Determine the (x, y) coordinate at the center of the cell enclosing the given text.  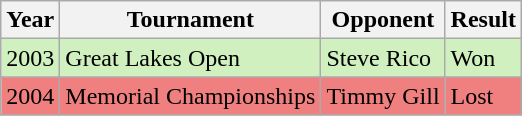
2003 (30, 58)
Won (483, 58)
2004 (30, 96)
Opponent (383, 20)
Tournament (190, 20)
Result (483, 20)
Timmy Gill (383, 96)
Great Lakes Open (190, 58)
Lost (483, 96)
Year (30, 20)
Memorial Championships (190, 96)
Steve Rico (383, 58)
